Output the [x, y] coordinate of the center of the cell containing the given text.  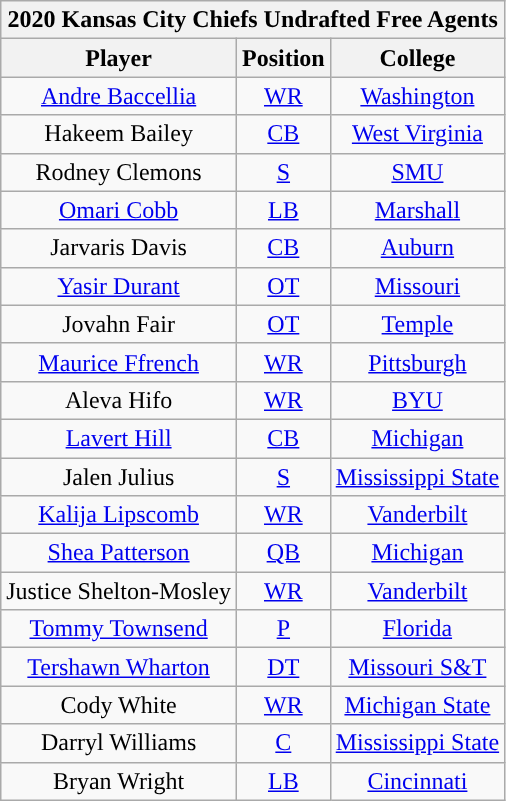
Washington [417, 96]
Michigan State [417, 705]
Rodney Clemons [119, 172]
2020 Kansas City Chiefs Undrafted Free Agents [253, 20]
C [283, 743]
Pittsburgh [417, 362]
Justice Shelton-Mosley [119, 591]
Hakeem Bailey [119, 134]
Player [119, 58]
Missouri [417, 286]
Aleva Hifo [119, 400]
QB [283, 553]
Kalija Lipscomb [119, 515]
Cody White [119, 705]
DT [283, 667]
West Virginia [417, 134]
Maurice Ffrench [119, 362]
Jalen Julius [119, 477]
Bryan Wright [119, 781]
Jarvaris Davis [119, 248]
Cincinnati [417, 781]
P [283, 629]
College [417, 58]
Florida [417, 629]
Missouri S&T [417, 667]
Yasir Durant [119, 286]
Tommy Townsend [119, 629]
Darryl Williams [119, 743]
Auburn [417, 248]
Omari Cobb [119, 210]
Shea Patterson [119, 553]
Marshall [417, 210]
Lavert Hill [119, 438]
Temple [417, 324]
SMU [417, 172]
Tershawn Wharton [119, 667]
Position [283, 58]
BYU [417, 400]
Andre Baccellia [119, 96]
Jovahn Fair [119, 324]
